Find where the given text appears and provide that cell's center as [x, y] coordinate. 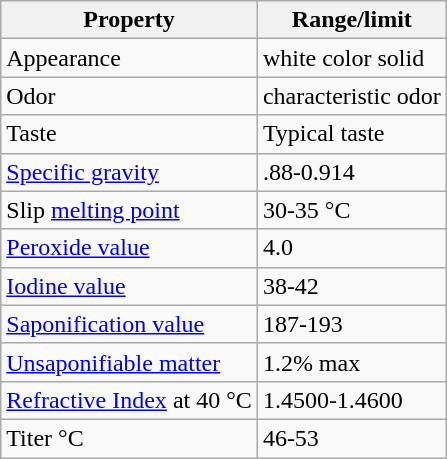
Titer °C [130, 438]
Refractive Index at 40 °C [130, 400]
Property [130, 20]
Peroxide value [130, 248]
1.4500-1.4600 [352, 400]
30-35 °C [352, 210]
1.2% max [352, 362]
Odor [130, 96]
Iodine value [130, 286]
Appearance [130, 58]
.88-0.914 [352, 172]
white color solid [352, 58]
Saponification value [130, 324]
187-193 [352, 324]
Typical taste [352, 134]
Slip melting point [130, 210]
38-42 [352, 286]
Specific gravity [130, 172]
Taste [130, 134]
Range/limit [352, 20]
characteristic odor [352, 96]
4.0 [352, 248]
Unsaponifiable matter [130, 362]
46-53 [352, 438]
